Output the (x, y) coordinate of the center of the cell containing the given text.  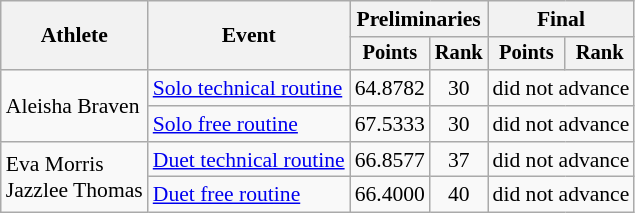
Final (562, 19)
Eva MorrisJazzlee Thomas (74, 178)
66.4000 (390, 195)
Solo free routine (249, 124)
Aleisha Braven (74, 106)
64.8782 (390, 88)
66.8577 (390, 160)
Athlete (74, 36)
Event (249, 36)
37 (459, 160)
40 (459, 195)
67.5333 (390, 124)
Preliminaries (419, 19)
Duet technical routine (249, 160)
Solo technical routine (249, 88)
Duet free routine (249, 195)
